Extract the [X, Y] coordinate from the center of the cell holding the provided text.  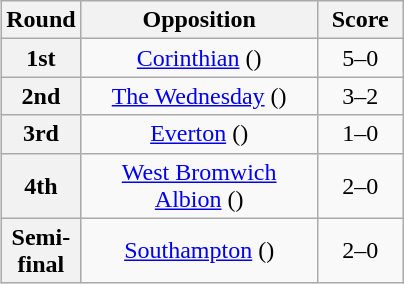
Round [41, 20]
Semi-final [41, 250]
West Bromwich Albion () [199, 186]
Corinthian () [199, 58]
1–0 [360, 134]
5–0 [360, 58]
2nd [41, 96]
Opposition [199, 20]
The Wednesday () [199, 96]
4th [41, 186]
3rd [41, 134]
Score [360, 20]
Everton () [199, 134]
Southampton () [199, 250]
3–2 [360, 96]
1st [41, 58]
